For the text-containing cell, return its midpoint in (x, y) coordinate format. 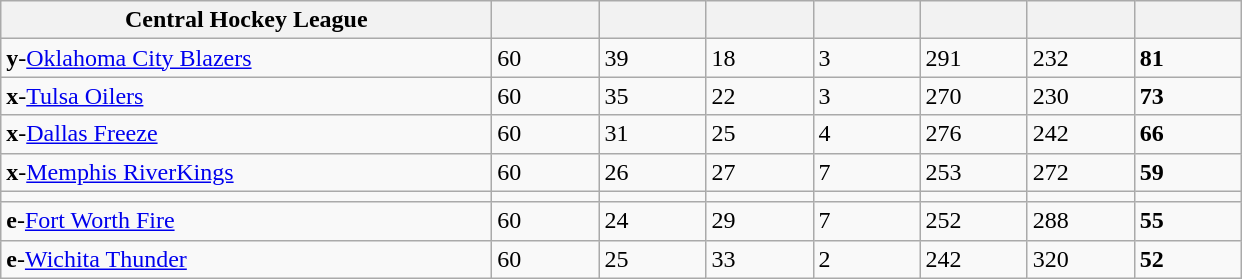
320 (1080, 259)
26 (652, 172)
29 (760, 221)
52 (1188, 259)
27 (760, 172)
232 (1080, 58)
291 (974, 58)
e-Fort Worth Fire (246, 221)
Central Hockey League (246, 20)
18 (760, 58)
x-Memphis RiverKings (246, 172)
270 (974, 96)
81 (1188, 58)
y-Oklahoma City Blazers (246, 58)
59 (1188, 172)
x-Tulsa Oilers (246, 96)
35 (652, 96)
272 (1080, 172)
253 (974, 172)
73 (1188, 96)
e-Wichita Thunder (246, 259)
31 (652, 134)
230 (1080, 96)
x-Dallas Freeze (246, 134)
24 (652, 221)
33 (760, 259)
39 (652, 58)
22 (760, 96)
276 (974, 134)
55 (1188, 221)
66 (1188, 134)
288 (1080, 221)
252 (974, 221)
2 (866, 259)
4 (866, 134)
